Provide the [X, Y] coordinate of the cell's center where the given text is located.  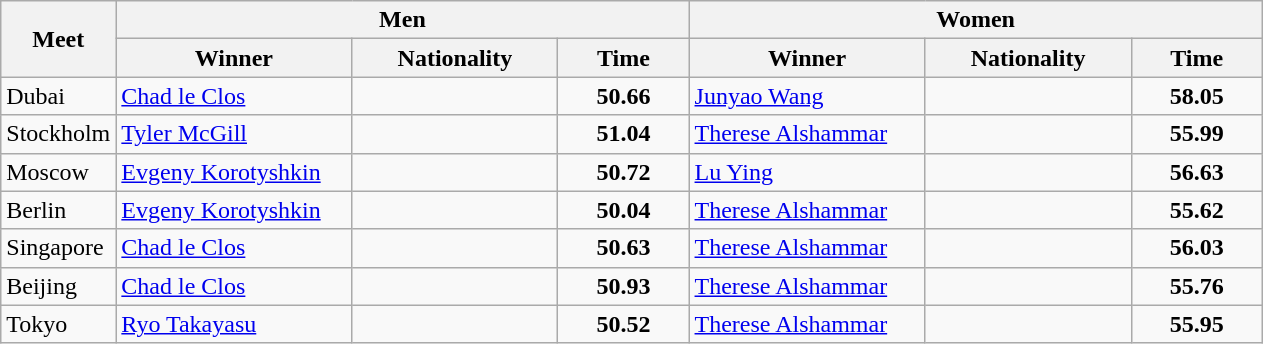
Berlin [58, 210]
50.72 [624, 172]
50.63 [624, 248]
50.52 [624, 324]
50.04 [624, 210]
55.76 [1196, 286]
Beijing [58, 286]
55.99 [1196, 134]
Tyler McGill [234, 134]
55.95 [1196, 324]
55.62 [1196, 210]
Women [976, 20]
Meet [58, 39]
Moscow [58, 172]
56.63 [1196, 172]
58.05 [1196, 96]
51.04 [624, 134]
Stockholm [58, 134]
Tokyo [58, 324]
Junyao Wang [807, 96]
50.93 [624, 286]
Singapore [58, 248]
Men [402, 20]
56.03 [1196, 248]
Ryo Takayasu [234, 324]
Lu Ying [807, 172]
Dubai [58, 96]
50.66 [624, 96]
